From the cell containing the given text, extract its center point as (x, y) coordinate. 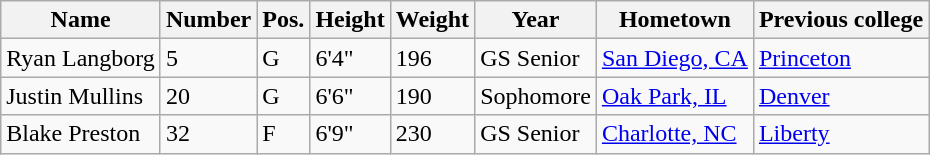
32 (208, 134)
Name (81, 20)
Liberty (840, 134)
Sophomore (536, 96)
Number (208, 20)
San Diego, CA (674, 58)
Hometown (674, 20)
6'6" (350, 96)
196 (432, 58)
6'4" (350, 58)
Ryan Langborg (81, 58)
Blake Preston (81, 134)
Pos. (284, 20)
5 (208, 58)
Weight (432, 20)
Previous college (840, 20)
Justin Mullins (81, 96)
Oak Park, IL (674, 96)
F (284, 134)
230 (432, 134)
190 (432, 96)
Princeton (840, 58)
Charlotte, NC (674, 134)
6'9" (350, 134)
20 (208, 96)
Year (536, 20)
Denver (840, 96)
Height (350, 20)
